Identify which cell holds the provided text, then report its [X, Y] central coordinate. 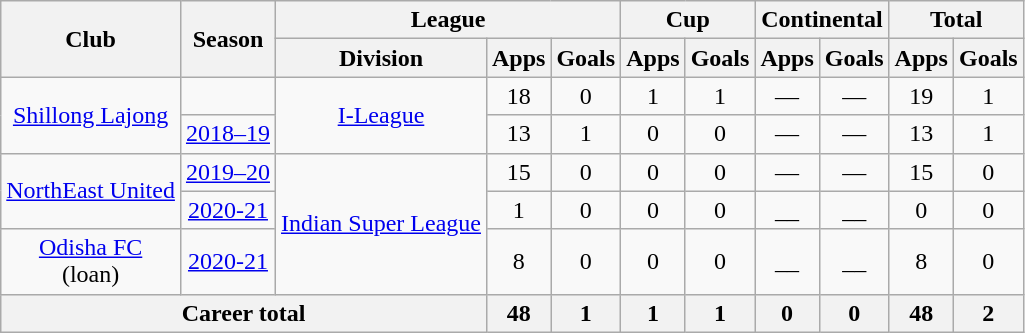
19 [921, 96]
Division [382, 58]
Cup [688, 20]
Shillong Lajong [91, 115]
Indian Super League [382, 224]
I-League [382, 115]
2019–20 [228, 172]
Season [228, 39]
League [448, 20]
18 [518, 96]
Club [91, 39]
Continental [822, 20]
2 [988, 313]
Total [956, 20]
Odisha FC(loan) [91, 262]
Career total [244, 313]
2018–19 [228, 134]
NorthEast United [91, 191]
